Provide the (x, y) coordinate of the cell's center where the given text is located.  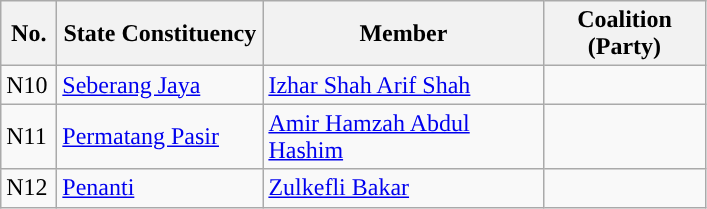
Permatang Pasir (160, 136)
State Constituency (160, 34)
Penanti (160, 188)
Member (404, 34)
N10 (29, 85)
N12 (29, 188)
Seberang Jaya (160, 85)
Zulkefli Bakar (404, 188)
No. (29, 34)
N11 (29, 136)
Izhar Shah Arif Shah (404, 85)
Coalition (Party) (624, 34)
Amir Hamzah Abdul Hashim (404, 136)
